Provide the (x, y) coordinate of the cell's center where the given text is located.  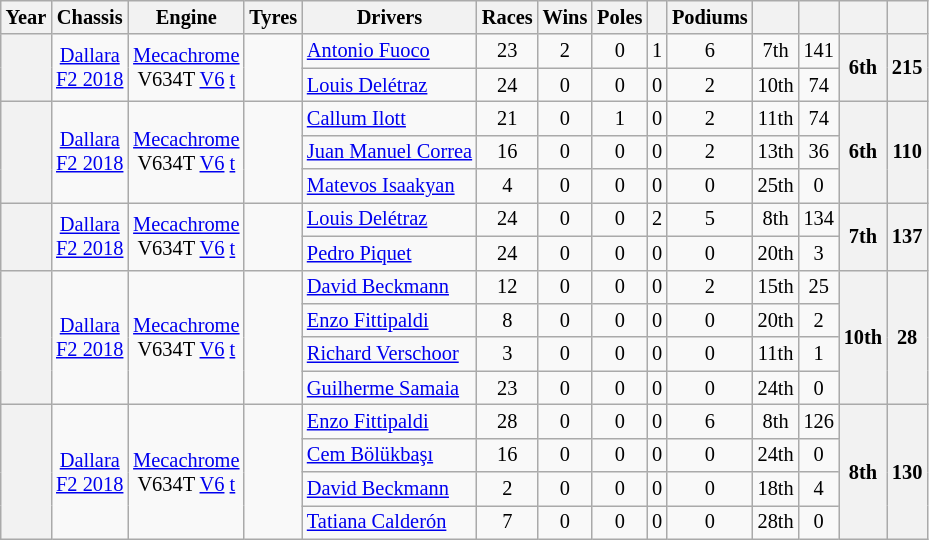
Drivers (390, 17)
13th (776, 152)
25 (819, 287)
Tyres (273, 17)
Cem Bölükbaşı (390, 455)
Guilherme Samaia (390, 388)
25th (776, 186)
Engine (186, 17)
Pedro Piquet (390, 253)
137 (907, 236)
12 (508, 287)
215 (907, 68)
126 (819, 421)
Chassis (90, 17)
Podiums (710, 17)
Matevos Isaakyan (390, 186)
Year (26, 17)
Richard Verschoor (390, 354)
5 (710, 219)
15th (776, 287)
130 (907, 472)
141 (819, 51)
134 (819, 219)
Races (508, 17)
21 (508, 118)
7 (508, 522)
18th (776, 489)
Callum Ilott (390, 118)
Juan Manuel Correa (390, 152)
110 (907, 152)
Wins (566, 17)
36 (819, 152)
Tatiana Calderón (390, 522)
Poles (620, 17)
8 (508, 320)
Antonio Fuoco (390, 51)
28th (776, 522)
